From the cell containing the given text, extract its center point as [x, y] coordinate. 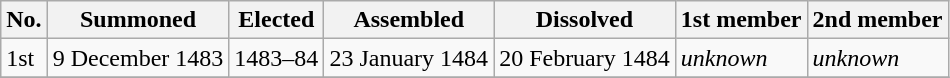
Summoned [138, 20]
2nd member [878, 20]
No. [24, 20]
20 February 1484 [585, 58]
9 December 1483 [138, 58]
23 January 1484 [409, 58]
Assembled [409, 20]
1st [24, 58]
Dissolved [585, 20]
1st member [741, 20]
1483–84 [276, 58]
Elected [276, 20]
